Determine the (x, y) coordinate at the center of the cell enclosing the given text.  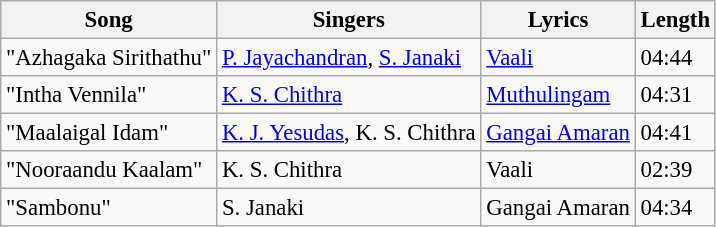
"Sambonu" (109, 208)
"Maalaigal Idam" (109, 133)
K. J. Yesudas, K. S. Chithra (349, 133)
04:34 (675, 208)
Lyrics (558, 20)
Singers (349, 20)
Muthulingam (558, 95)
"Nooraandu Kaalam" (109, 170)
02:39 (675, 170)
"Azhagaka Sirithathu" (109, 58)
Length (675, 20)
"Intha Vennila" (109, 95)
04:44 (675, 58)
04:31 (675, 95)
S. Janaki (349, 208)
Song (109, 20)
P. Jayachandran, S. Janaki (349, 58)
04:41 (675, 133)
